Pinpoint the cell where the given text exists, returning its [X, Y] midpoint coordinate. 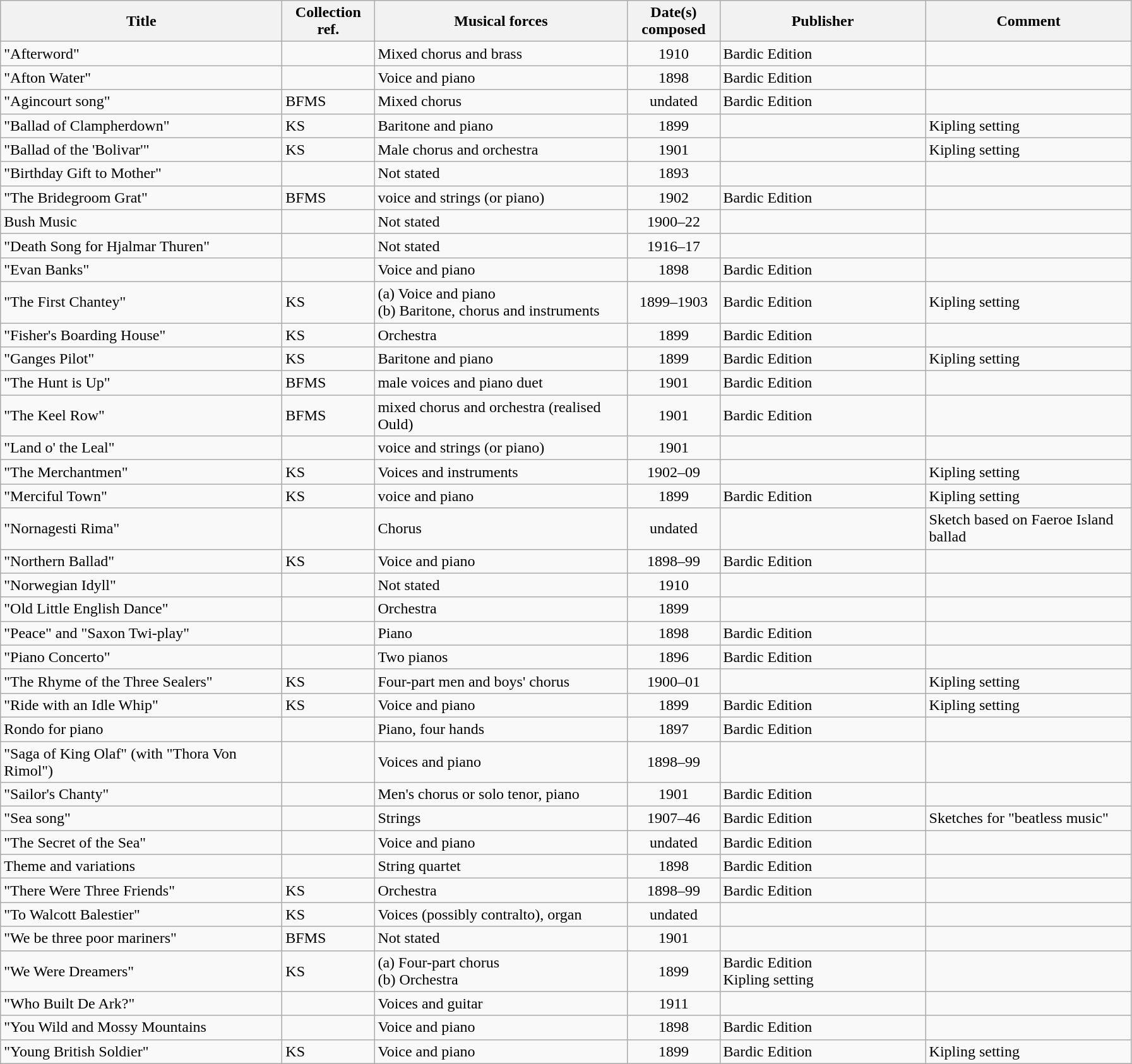
"Piano Concerto" [141, 657]
Strings [501, 819]
Collection ref. [328, 21]
1893 [674, 174]
"We Were Dreamers" [141, 971]
Voices (possibly contralto), organ [501, 914]
voice and piano [501, 496]
Piano, four hands [501, 729]
1900–01 [674, 681]
"Sea song" [141, 819]
"Sailor's Chanty" [141, 795]
male voices and piano duet [501, 383]
"Evan Banks" [141, 269]
"Who Built De Ark?" [141, 1003]
"Norwegian Idyll" [141, 585]
"Saga of King Olaf" (with "Thora Von Rimol") [141, 761]
(a) Four-part chorus(b) Orchestra [501, 971]
"Northern Ballad" [141, 561]
"The First Chantey" [141, 302]
Rondo for piano [141, 729]
"Ballad of the 'Bolivar'" [141, 150]
Voices and instruments [501, 472]
Theme and variations [141, 866]
"Afterword" [141, 54]
"Fisher's Boarding House" [141, 335]
"Merciful Town" [141, 496]
1911 [674, 1003]
"The Merchantmen" [141, 472]
Publisher [823, 21]
"Ride with an Idle Whip" [141, 705]
"Land o' the Leal" [141, 448]
"The Hunt is Up" [141, 383]
1899–1903 [674, 302]
"Death Song for Hjalmar Thuren" [141, 245]
Sketch based on Faeroe Island ballad [1028, 529]
Voices and guitar [501, 1003]
Comment [1028, 21]
"The Rhyme of the Three Sealers" [141, 681]
Piano [501, 633]
Voices and piano [501, 761]
1916–17 [674, 245]
"Peace" and "Saxon Twi-play" [141, 633]
1897 [674, 729]
Bush Music [141, 222]
"Agincourt song" [141, 102]
Sketches for "beatless music" [1028, 819]
Four-part men and boys' chorus [501, 681]
Bardic EditionKipling setting [823, 971]
Date(s) composed [674, 21]
String quartet [501, 866]
1902–09 [674, 472]
1900–22 [674, 222]
Men's chorus or solo tenor, piano [501, 795]
"Birthday Gift to Mother" [141, 174]
1907–46 [674, 819]
"The Secret of the Sea" [141, 842]
1902 [674, 198]
"Nornagesti Rima" [141, 529]
Mixed chorus and brass [501, 54]
"Ganges Pilot" [141, 359]
Chorus [501, 529]
"The Bridegroom Grat" [141, 198]
mixed chorus and orchestra (realised Ould) [501, 415]
"Old Little English Dance" [141, 609]
"The Keel Row" [141, 415]
"Young British Soldier" [141, 1051]
Musical forces [501, 21]
"There Were Three Friends" [141, 890]
Two pianos [501, 657]
Title [141, 21]
"To Walcott Balestier" [141, 914]
(a) Voice and piano(b) Baritone, chorus and instruments [501, 302]
Mixed chorus [501, 102]
1896 [674, 657]
"You Wild and Mossy Mountains [141, 1027]
"Ballad of Clampherdown" [141, 126]
"Afton Water" [141, 78]
"We be three poor mariners" [141, 938]
Male chorus and orchestra [501, 150]
